Capture the cell that displays the provided text and extract its (X, Y) central coordinate. 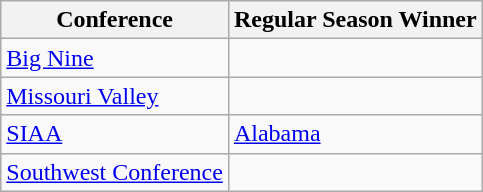
Alabama (355, 134)
Conference (115, 20)
Regular Season Winner (355, 20)
SIAA (115, 134)
Southwest Conference (115, 172)
Missouri Valley (115, 96)
Big Nine (115, 58)
